Detect which cell encompasses the target text, then output its (x, y) center coordinate. 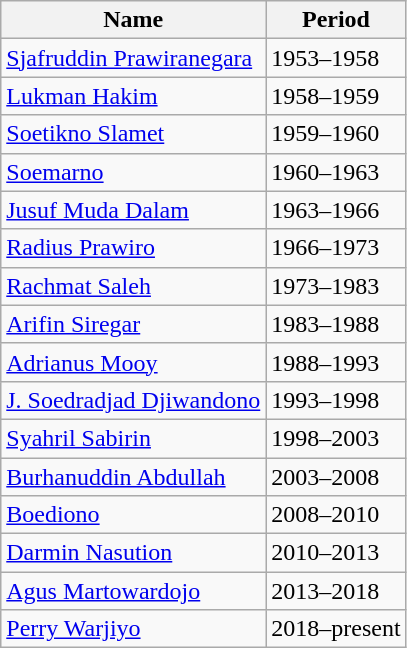
2003–2008 (336, 477)
Burhanuddin Abdullah (134, 477)
1973–1983 (336, 286)
2013–2018 (336, 591)
Darmin Nasution (134, 553)
1993–1998 (336, 400)
Soemarno (134, 172)
Rachmat Saleh (134, 286)
Arifin Siregar (134, 324)
Lukman Hakim (134, 96)
J. Soedradjad Djiwandono (134, 400)
Name (134, 20)
1983–1988 (336, 324)
2018–present (336, 629)
1988–1993 (336, 362)
1960–1963 (336, 172)
1998–2003 (336, 438)
Perry Warjiyo (134, 629)
Period (336, 20)
Radius Prawiro (134, 248)
Sjafruddin Prawiranegara (134, 58)
Soetikno Slamet (134, 134)
1959–1960 (336, 134)
2008–2010 (336, 515)
Syahril Sabirin (134, 438)
Boediono (134, 515)
1966–1973 (336, 248)
1953–1958 (336, 58)
Agus Martowardojo (134, 591)
1958–1959 (336, 96)
Jusuf Muda Dalam (134, 210)
Adrianus Mooy (134, 362)
1963–1966 (336, 210)
2010–2013 (336, 553)
